Scan for the cell matching the given text and deliver its [X, Y] coordinate at center. 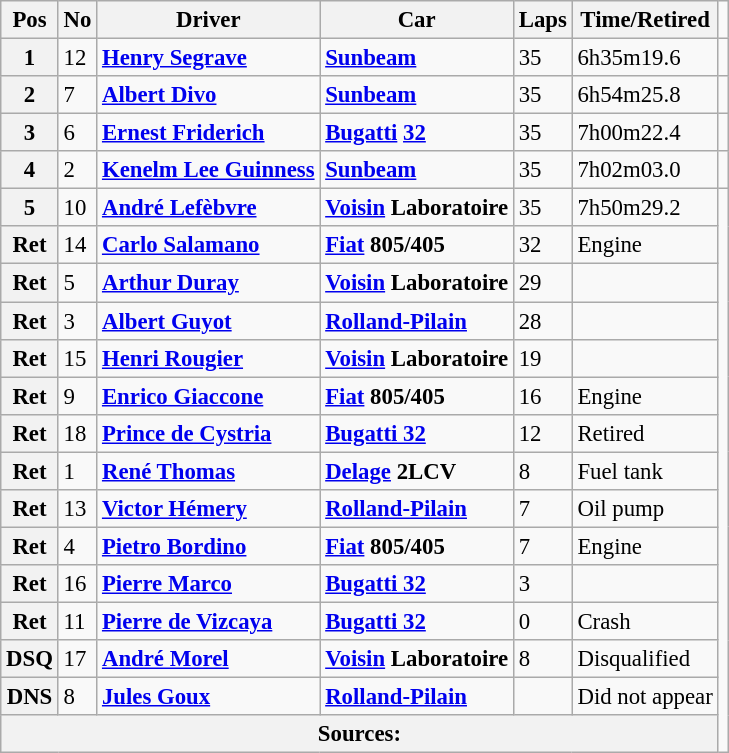
17 [77, 659]
6h35m19.6 [645, 58]
Oil pump [645, 509]
Delage 2LCV [417, 471]
7h50m29.2 [645, 208]
René Thomas [208, 471]
0 [542, 621]
DSQ [30, 659]
7h00m22.4 [645, 133]
Arthur Duray [208, 283]
6 [77, 133]
Pos [30, 20]
Driver [208, 20]
Henri Rougier [208, 358]
Sources: [360, 734]
Did not appear [645, 697]
10 [77, 208]
Retired [645, 433]
André Morel [208, 659]
11 [77, 621]
13 [77, 509]
29 [542, 283]
19 [542, 358]
7h02m03.0 [645, 170]
Car [417, 20]
Victor Hémery [208, 509]
9 [77, 396]
Pierre Marco [208, 584]
14 [77, 245]
Albert Guyot [208, 321]
André Lefèbvre [208, 208]
18 [77, 433]
Time/Retired [645, 20]
Crash [645, 621]
Laps [542, 20]
Disqualified [645, 659]
Jules Goux [208, 697]
Fuel tank [645, 471]
6h54m25.8 [645, 95]
Enrico Giaccone [208, 396]
Pietro Bordino [208, 546]
Albert Divo [208, 95]
Ernest Friderich [208, 133]
Kenelm Lee Guinness [208, 170]
Prince de Cystria [208, 433]
32 [542, 245]
Henry Segrave [208, 58]
No [77, 20]
DNS [30, 697]
Pierre de Vizcaya [208, 621]
15 [77, 358]
Carlo Salamano [208, 245]
28 [542, 321]
